Scan for the cell matching the given text and deliver its [X, Y] coordinate at center. 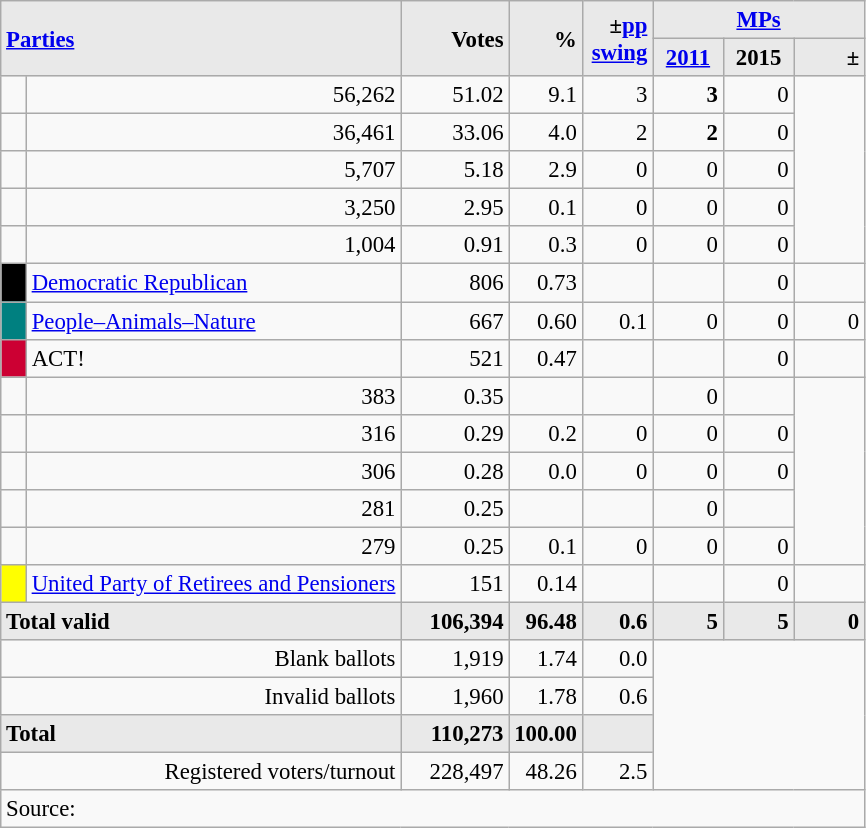
Parties [201, 38]
4.0 [546, 133]
0.60 [546, 321]
0.2 [546, 433]
Registered voters/turnout [201, 772]
228,497 [455, 772]
0.29 [455, 433]
33.06 [455, 133]
806 [455, 283]
5,707 [213, 170]
100.00 [546, 734]
521 [455, 358]
2015 [758, 58]
151 [455, 584]
106,394 [455, 621]
1,004 [213, 245]
110,273 [455, 734]
± [830, 58]
0.28 [455, 471]
0.35 [455, 396]
279 [213, 546]
±pp swing [618, 38]
Democratic Republican [213, 283]
Total valid [201, 621]
56,262 [213, 95]
% [546, 38]
1,919 [455, 659]
51.02 [455, 95]
0.73 [546, 283]
3,250 [213, 208]
2.9 [546, 170]
Source: [433, 809]
96.48 [546, 621]
0.14 [546, 584]
0.91 [455, 245]
Total [201, 734]
1.74 [546, 659]
9.1 [546, 95]
Blank ballots [201, 659]
281 [213, 509]
Votes [455, 38]
0.3 [546, 245]
2011 [688, 58]
5.18 [455, 170]
ACT! [213, 358]
1.78 [546, 697]
316 [213, 433]
People–Animals–Nature [213, 321]
667 [455, 321]
48.26 [546, 772]
MPs [759, 20]
1,960 [455, 697]
2.5 [618, 772]
0.47 [546, 358]
2.95 [455, 208]
United Party of Retirees and Pensioners [213, 584]
306 [213, 471]
36,461 [213, 133]
383 [213, 396]
Invalid ballots [201, 697]
